Locate the cell with the specified text and output its [X, Y] center coordinate. 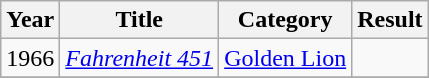
Result [390, 20]
Title [140, 20]
Category [286, 20]
Year [30, 20]
Golden Lion [286, 58]
1966 [30, 58]
Fahrenheit 451 [140, 58]
